Detect which cell encompasses the target text, then output its (X, Y) center coordinate. 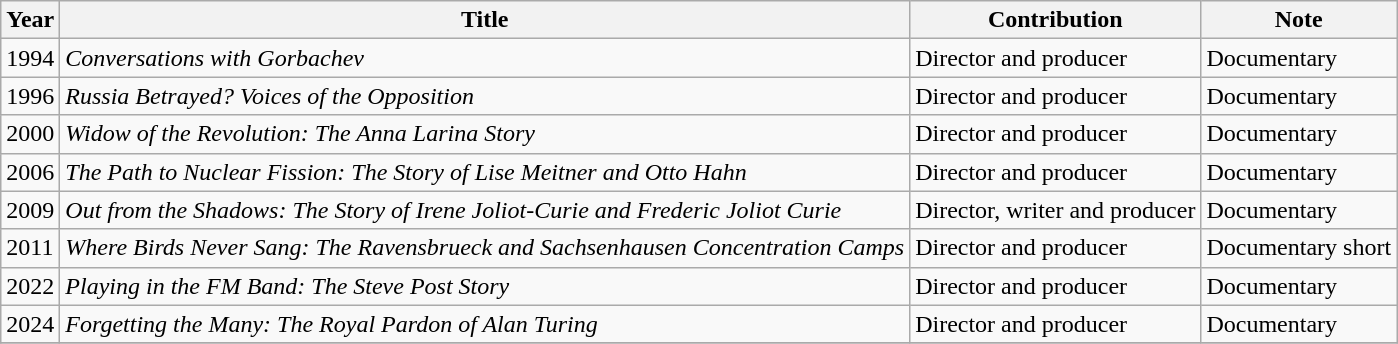
2006 (30, 172)
1996 (30, 96)
Year (30, 20)
Out from the Shadows: The Story of Irene Joliot-Curie and Frederic Joliot Curie (485, 210)
Conversations with Gorbachev (485, 58)
2000 (30, 134)
The Path to Nuclear Fission: The Story of Lise Meitner and Otto Hahn (485, 172)
Contribution (1056, 20)
Director, writer and producer (1056, 210)
2011 (30, 248)
Where Birds Never Sang: The Ravensbrueck and Sachsenhausen Concentration Camps (485, 248)
2022 (30, 286)
Title (485, 20)
2024 (30, 324)
Widow of the Revolution: The Anna Larina Story (485, 134)
2009 (30, 210)
Documentary short (1299, 248)
Playing in the FM Band: The Steve Post Story (485, 286)
Note (1299, 20)
1994 (30, 58)
Russia Betrayed? Voices of the Opposition (485, 96)
Forgetting the Many: The Royal Pardon of Alan Turing (485, 324)
